Capture the cell that displays the provided text and extract its [x, y] central coordinate. 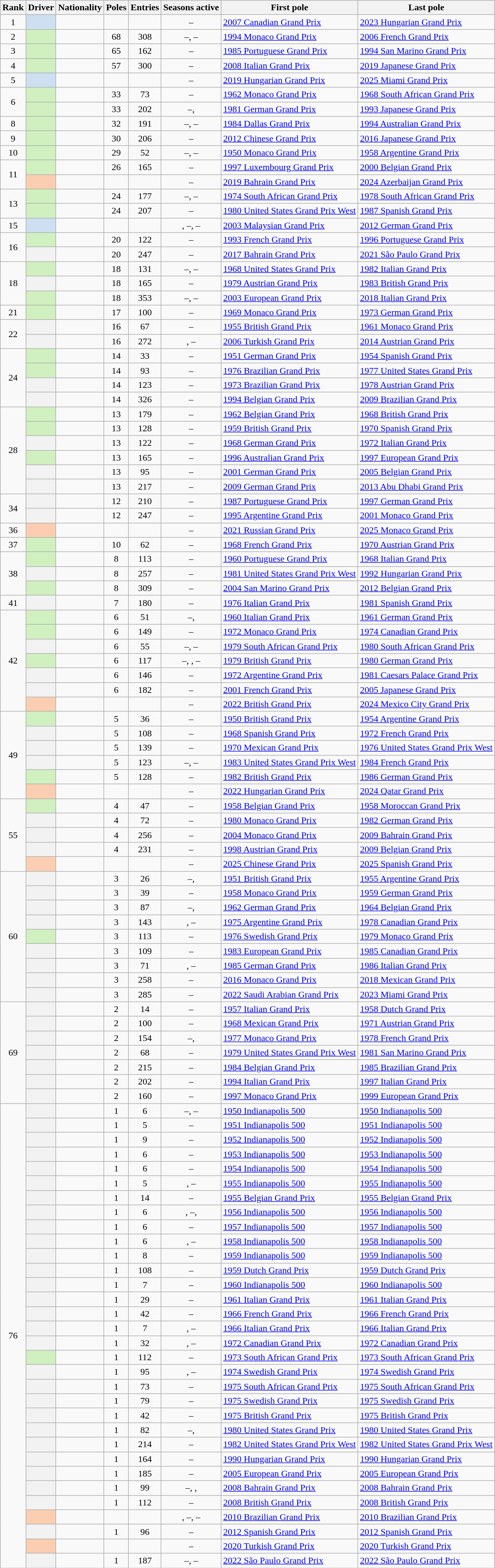
67 [145, 327]
2019 Hungarian Grand Prix [290, 80]
15 [13, 225]
1993 Japanese Grand Prix [426, 109]
1976 Swedish Grand Prix [290, 937]
1962 Monaco Grand Prix [290, 95]
1968 British Grand Prix [426, 414]
1958 Belgian Grand Prix [290, 806]
2000 Belgian Grand Prix [426, 167]
Entries [145, 8]
2005 Belgian Grand Prix [426, 472]
185 [145, 1473]
1997 European Grand Prix [426, 458]
272 [145, 341]
1986 German Grand Prix [426, 777]
160 [145, 1096]
2001 German Grand Prix [290, 472]
1999 European Grand Prix [426, 1096]
1978 Canadian Grand Prix [426, 922]
1979 Monaco Grand Prix [426, 937]
1979 South African Grand Prix [290, 646]
2004 San Marino Grand Prix [290, 588]
51 [145, 617]
1996 Australian Grand Prix [290, 458]
1955 Argentine Grand Prix [426, 878]
231 [145, 849]
1984 Belgian Grand Prix [290, 1067]
1982 Italian Grand Prix [426, 269]
1997 Luxembourg Grand Prix [290, 167]
1980 German Grand Prix [426, 661]
Seasons active [191, 8]
256 [145, 835]
2009 German Grand Prix [290, 487]
1984 Dallas Grand Prix [290, 124]
1975 Argentine Grand Prix [290, 922]
164 [145, 1459]
2022 British Grand Prix [290, 704]
99 [145, 1488]
1994 Australian Grand Prix [426, 124]
1987 Spanish Grand Prix [426, 211]
109 [145, 951]
1994 Belgian Grand Prix [290, 399]
49 [13, 755]
1955 British Grand Prix [290, 327]
182 [145, 690]
1972 Argentine Grand Prix [290, 675]
1964 Belgian Grand Prix [426, 908]
207 [145, 211]
2023 Hungarian Grand Prix [426, 22]
1983 United States Grand Prix West [290, 762]
1968 German Grand Prix [290, 443]
1978 French Grand Prix [426, 1038]
217 [145, 487]
257 [145, 574]
1977 Monaco Grand Prix [290, 1038]
1987 Portuguese Grand Prix [290, 501]
2004 Monaco Grand Prix [290, 835]
17 [116, 312]
2014 Austrian Grand Prix [426, 341]
39 [145, 893]
65 [116, 51]
1958 Moroccan Grand Prix [426, 806]
1957 Italian Grand Prix [290, 1009]
1982 German Grand Prix [426, 820]
72 [145, 820]
1986 Italian Grand Prix [426, 966]
1994 San Marino Grand Prix [426, 51]
139 [145, 748]
2025 Miami Grand Prix [426, 80]
1960 Portuguese Grand Prix [290, 559]
1981 San Marino Grand Prix [426, 1052]
1959 British Grand Prix [290, 429]
308 [145, 37]
1972 Italian Grand Prix [426, 443]
2007 Canadian Grand Prix [290, 22]
1978 South African Grand Prix [426, 196]
215 [145, 1067]
11 [13, 174]
187 [145, 1560]
96 [145, 1531]
41 [13, 602]
2003 European Grand Prix [290, 298]
2018 Mexican Grand Prix [426, 980]
2006 Turkish Grand Prix [290, 341]
1969 Monaco Grand Prix [290, 312]
1994 Italian Grand Prix [290, 1081]
2022 Saudi Arabian Grand Prix [290, 994]
326 [145, 399]
1997 Monaco Grand Prix [290, 1096]
2019 Japanese Grand Prix [426, 66]
1984 French Grand Prix [426, 762]
1985 Canadian Grand Prix [426, 951]
37 [13, 545]
1960 Italian Grand Prix [290, 617]
353 [145, 298]
1968 Spanish Grand Prix [290, 733]
1958 Dutch Grand Prix [426, 1009]
2021 São Paulo Grand Prix [426, 254]
82 [145, 1430]
1985 Brazilian Grand Prix [426, 1067]
1981 Spanish Grand Prix [426, 602]
28 [13, 450]
1976 United States Grand Prix West [426, 748]
1970 Austrian Grand Prix [426, 545]
1974 South African Grand Prix [290, 196]
62 [145, 545]
117 [145, 661]
1982 British Grand Prix [290, 777]
38 [13, 574]
1972 Monaco Grand Prix [290, 631]
Rank [13, 8]
154 [145, 1038]
1979 United States Grand Prix West [290, 1052]
1980 United States Grand Prix West [290, 211]
2024 Qatar Grand Prix [426, 791]
–, , [191, 1488]
300 [145, 66]
1958 Monaco Grand Prix [290, 893]
1958 Argentine Grand Prix [426, 153]
214 [145, 1444]
1954 Argentine Grand Prix [426, 719]
2013 Abu Dhabi Grand Prix [426, 487]
131 [145, 269]
1981 United States Grand Prix West [290, 574]
1968 Mexican Grand Prix [290, 1023]
47 [145, 806]
146 [145, 675]
1968 South African Grand Prix [426, 95]
179 [145, 414]
2012 Belgian Grand Prix [426, 588]
22 [13, 334]
2022 Hungarian Grand Prix [290, 791]
180 [145, 602]
1962 Belgian Grand Prix [290, 414]
2009 Bahrain Grand Prix [426, 835]
1950 Monaco Grand Prix [290, 153]
1976 Italian Grand Prix [290, 602]
Driver [41, 8]
1959 German Grand Prix [426, 893]
2019 Bahrain Grand Prix [290, 182]
2018 Italian Grand Prix [426, 298]
69 [13, 1052]
2009 Brazilian Grand Prix [426, 399]
1997 Italian Grand Prix [426, 1081]
2012 German Grand Prix [426, 225]
57 [116, 66]
1993 French Grand Prix [290, 240]
Last pole [426, 8]
149 [145, 631]
52 [145, 153]
1981 Caesars Palace Grand Prix [426, 675]
–, , – [191, 661]
2021 Russian Grand Prix [290, 530]
1971 Austrian Grand Prix [426, 1023]
191 [145, 124]
76 [13, 1336]
1962 German Grand Prix [290, 908]
1968 United States Grand Prix [290, 269]
1998 Austrian Grand Prix [290, 849]
1968 French Grand Prix [290, 545]
Poles [116, 8]
143 [145, 922]
285 [145, 994]
1968 Italian Grand Prix [426, 559]
1997 German Grand Prix [426, 501]
71 [145, 966]
1996 Portuguese Grand Prix [426, 240]
1974 Canadian Grand Prix [426, 631]
162 [145, 51]
1954 Spanish Grand Prix [426, 356]
1972 French Grand Prix [426, 733]
2012 Chinese Grand Prix [290, 138]
1983 European Grand Prix [290, 951]
30 [116, 138]
1976 Brazilian Grand Prix [290, 370]
2009 Belgian Grand Prix [426, 849]
1981 German Grand Prix [290, 109]
1951 British Grand Prix [290, 878]
2001 Monaco Grand Prix [426, 516]
2024 Azerbaijan Grand Prix [426, 182]
1978 Austrian Grand Prix [426, 385]
2003 Malaysian Grand Prix [290, 225]
2024 Mexico City Grand Prix [426, 704]
2025 Spanish Grand Prix [426, 864]
1979 Austrian Grand Prix [290, 283]
1980 South African Grand Prix [426, 646]
34 [13, 508]
79 [145, 1401]
2016 Japanese Grand Prix [426, 138]
1973 Brazilian Grand Prix [290, 385]
2025 Monaco Grand Prix [426, 530]
177 [145, 196]
2025 Chinese Grand Prix [290, 864]
1985 Portuguese Grand Prix [290, 51]
309 [145, 588]
2023 Miami Grand Prix [426, 994]
60 [13, 937]
1961 German Grand Prix [426, 617]
2017 Bahrain Grand Prix [290, 254]
1970 Mexican Grand Prix [290, 748]
2005 Japanese Grand Prix [426, 690]
210 [145, 501]
1983 British Grand Prix [426, 283]
258 [145, 980]
1973 German Grand Prix [426, 312]
2008 Italian Grand Prix [290, 66]
93 [145, 370]
206 [145, 138]
1992 Hungarian Grand Prix [426, 574]
1985 German Grand Prix [290, 966]
Nationality [80, 8]
1970 Spanish Grand Prix [426, 429]
1950 British Grand Prix [290, 719]
2006 French Grand Prix [426, 37]
1995 Argentine Grand Prix [290, 516]
1951 German Grand Prix [290, 356]
First pole [290, 8]
2001 French Grand Prix [290, 690]
1980 Monaco Grand Prix [290, 820]
, –, [191, 1212]
1979 British Grand Prix [290, 661]
21 [13, 312]
1961 Monaco Grand Prix [426, 327]
1994 Monaco Grand Prix [290, 37]
87 [145, 908]
1977 United States Grand Prix [426, 370]
2016 Monaco Grand Prix [290, 980]
